Capture the cell that displays the provided text and extract its (X, Y) central coordinate. 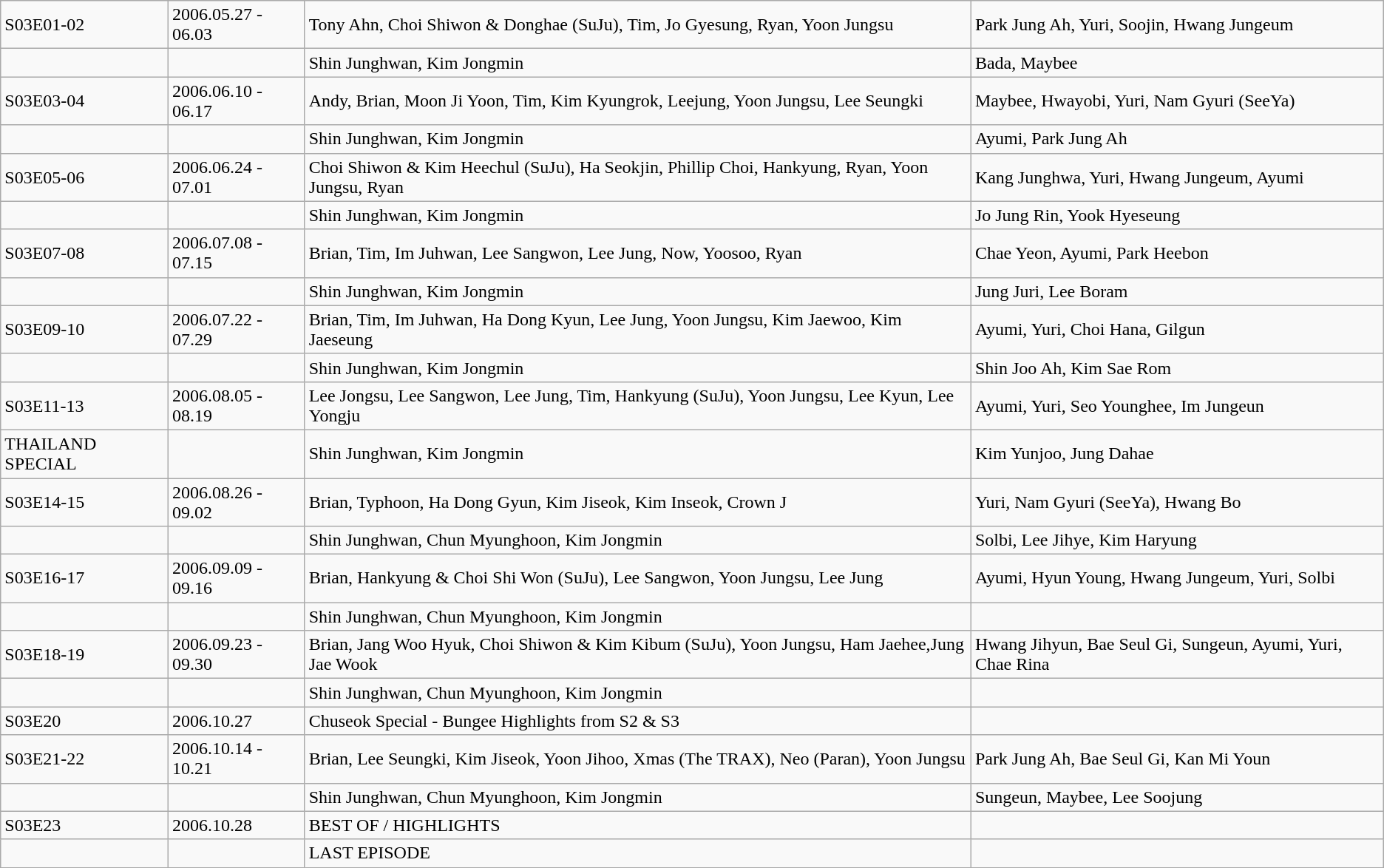
S03E21-22 (84, 759)
Chuseok Special - Bungee Highlights from S2 & S3 (637, 721)
Kim Yunjoo, Jung Dahae (1177, 454)
Brian, Lee Seungki, Kim Jiseok, Yoon Jihoo, Xmas (The TRAX), Neo (Paran), Yoon Jungsu (637, 759)
Maybee, Hwayobi, Yuri, Nam Gyuri (SeeYa) (1177, 101)
S03E18-19 (84, 655)
S03E11-13 (84, 405)
Kang Junghwa, Yuri, Hwang Jungeum, Ayumi (1177, 177)
Ayumi, Yuri, Choi Hana, Gilgun (1177, 330)
Brian, Jang Woo Hyuk, Choi Shiwon & Kim Kibum (SuJu), Yoon Jungsu, Ham Jaehee,Jung Jae Wook (637, 655)
Tony Ahn, Choi Shiwon & Donghae (SuJu), Tim, Jo Gyesung, Ryan, Yoon Jungsu (637, 25)
Bada, Maybee (1177, 63)
2006.06.10 - 06.17 (237, 101)
S03E05-06 (84, 177)
2006.09.23 - 09.30 (237, 655)
Ayumi, Hyun Young, Hwang Jungeum, Yuri, Solbi (1177, 578)
S03E07-08 (84, 253)
2006.10.28 (237, 825)
Ayumi, Yuri, Seo Younghee, Im Jungeun (1177, 405)
Brian, Hankyung & Choi Shi Won (SuJu), Lee Sangwon, Yoon Jungsu, Lee Jung (637, 578)
2006.05.27 - 06.03 (237, 25)
2006.10.27 (237, 721)
Andy, Brian, Moon Ji Yoon, Tim, Kim Kyungrok, Leejung, Yoon Jungsu, Lee Seungki (637, 101)
THAILAND SPECIAL (84, 454)
Lee Jongsu, Lee Sangwon, Lee Jung, Tim, Hankyung (SuJu), Yoon Jungsu, Lee Kyun, Lee Yongju (637, 405)
Chae Yeon, Ayumi, Park Heebon (1177, 253)
Yuri, Nam Gyuri (SeeYa), Hwang Bo (1177, 501)
Choi Shiwon & Kim Heechul (SuJu), Ha Seokjin, Phillip Choi, Hankyung, Ryan, Yoon Jungsu, Ryan (637, 177)
2006.08.26 - 09.02 (237, 501)
2006.07.22 - 07.29 (237, 330)
2006.08.05 - 08.19 (237, 405)
Sungeun, Maybee, Lee Soojung (1177, 797)
2006.06.24 - 07.01 (237, 177)
2006.10.14 - 10.21 (237, 759)
Jung Juri, Lee Boram (1177, 291)
Hwang Jihyun, Bae Seul Gi, Sungeun, Ayumi, Yuri, Chae Rina (1177, 655)
S03E01-02 (84, 25)
S03E09-10 (84, 330)
S03E16-17 (84, 578)
Solbi, Lee Jihye, Kim Haryung (1177, 540)
Brian, Typhoon, Ha Dong Gyun, Kim Jiseok, Kim Inseok, Crown J (637, 501)
Park Jung Ah, Yuri, Soojin, Hwang Jungeum (1177, 25)
S03E14-15 (84, 501)
S03E03-04 (84, 101)
LAST EPISODE (637, 853)
Jo Jung Rin, Yook Hyeseung (1177, 215)
BEST OF / HIGHLIGHTS (637, 825)
2006.07.08 - 07.15 (237, 253)
Brian, Tim, Im Juhwan, Lee Sangwon, Lee Jung, Now, Yoosoo, Ryan (637, 253)
S03E20 (84, 721)
Shin Joo Ah, Kim Sae Rom (1177, 367)
2006.09.09 - 09.16 (237, 578)
Ayumi, Park Jung Ah (1177, 139)
S03E23 (84, 825)
Park Jung Ah, Bae Seul Gi, Kan Mi Youn (1177, 759)
Brian, Tim, Im Juhwan, Ha Dong Kyun, Lee Jung, Yoon Jungsu, Kim Jaewoo, Kim Jaeseung (637, 330)
